Capture the cell that displays the provided text and extract its (x, y) central coordinate. 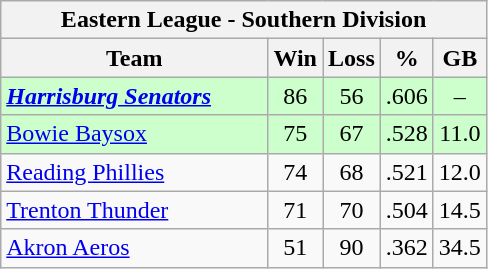
14.5 (460, 210)
56 (351, 96)
Trenton Thunder (134, 210)
90 (351, 248)
Eastern League - Southern Division (244, 20)
34.5 (460, 248)
.606 (406, 96)
GB (460, 58)
.504 (406, 210)
– (460, 96)
75 (296, 134)
67 (351, 134)
71 (296, 210)
11.0 (460, 134)
51 (296, 248)
74 (296, 172)
Bowie Baysox (134, 134)
.528 (406, 134)
% (406, 58)
68 (351, 172)
Team (134, 58)
Win (296, 58)
Reading Phillies (134, 172)
12.0 (460, 172)
70 (351, 210)
Akron Aeros (134, 248)
86 (296, 96)
.521 (406, 172)
Harrisburg Senators (134, 96)
Loss (351, 58)
.362 (406, 248)
